Provide the [X, Y] coordinate of the cell's center where the given text is located.  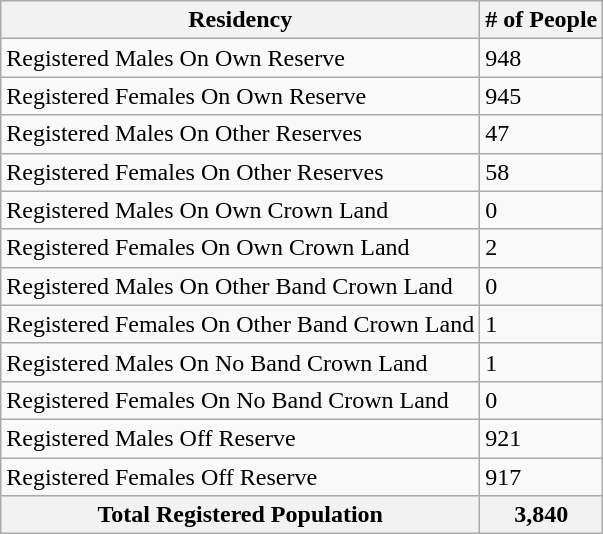
47 [542, 134]
917 [542, 477]
58 [542, 172]
Registered Males On Own Crown Land [240, 210]
Registered Males On Other Reserves [240, 134]
Registered Females On Own Crown Land [240, 248]
Registered Females On No Band Crown Land [240, 400]
948 [542, 58]
Total Registered Population [240, 515]
Registered Males Off Reserve [240, 438]
2 [542, 248]
Registered Females On Other Reserves [240, 172]
921 [542, 438]
# of People [542, 20]
Registered Females On Own Reserve [240, 96]
Registered Females Off Reserve [240, 477]
945 [542, 96]
Registered Males On Other Band Crown Land [240, 286]
Registered Males On Own Reserve [240, 58]
Registered Females On Other Band Crown Land [240, 324]
3,840 [542, 515]
Registered Males On No Band Crown Land [240, 362]
Residency [240, 20]
